Return (X, Y) of the center of cell containing provided text 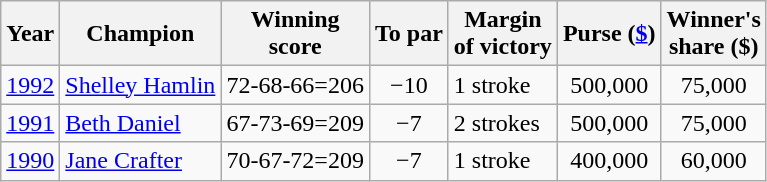
Jane Crafter (140, 161)
Purse ($) (609, 34)
72-68-66=206 (296, 85)
Winner'sshare ($) (714, 34)
400,000 (609, 161)
To par (408, 34)
60,000 (714, 161)
Beth Daniel (140, 123)
Year (30, 34)
−10 (408, 85)
1990 (30, 161)
1992 (30, 85)
2 strokes (502, 123)
1991 (30, 123)
Marginof victory (502, 34)
70-67-72=209 (296, 161)
67-73-69=209 (296, 123)
Shelley Hamlin (140, 85)
Winningscore (296, 34)
Champion (140, 34)
